For the text-containing cell, return its midpoint in (x, y) coordinate format. 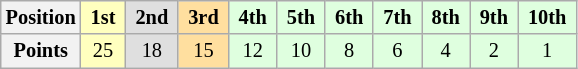
8th (446, 17)
5th (301, 17)
Position (41, 17)
1 (547, 51)
18 (152, 51)
25 (104, 51)
6 (397, 51)
Points (41, 51)
9th (494, 17)
2nd (152, 17)
4 (446, 51)
12 (253, 51)
2 (494, 51)
1st (104, 17)
3rd (203, 17)
10th (547, 17)
15 (203, 51)
6th (349, 17)
8 (349, 51)
4th (253, 17)
10 (301, 51)
7th (397, 17)
